Identify which cell holds the provided text, then report its (X, Y) central coordinate. 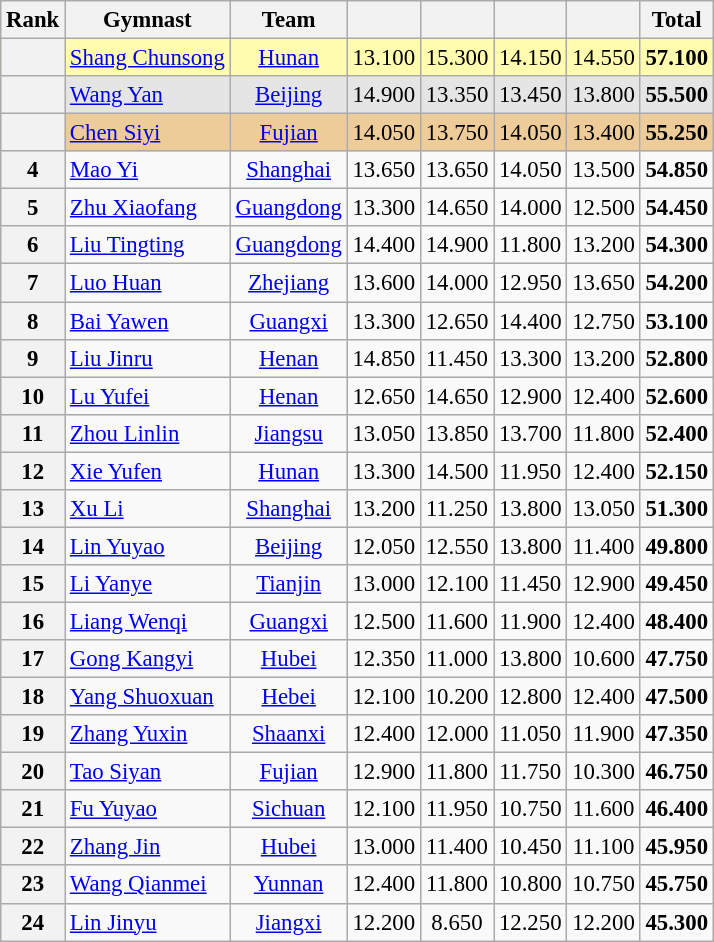
49.450 (676, 584)
55.250 (676, 133)
13.350 (456, 95)
Liu Jinru (148, 358)
Zhang Yuxin (148, 734)
17 (33, 659)
Shaanxi (288, 734)
Bai Yawen (148, 321)
8.650 (456, 922)
22 (33, 847)
13.500 (604, 170)
Zhu Xiaofang (148, 208)
52.150 (676, 471)
13.750 (456, 133)
Fu Yuyao (148, 809)
13.700 (530, 433)
6 (33, 245)
Lu Yufei (148, 396)
Luo Huan (148, 283)
52.400 (676, 433)
54.200 (676, 283)
51.300 (676, 509)
16 (33, 621)
24 (33, 922)
Tianjin (288, 584)
52.600 (676, 396)
53.100 (676, 321)
Xu Li (148, 509)
Jiangxi (288, 922)
13.100 (384, 58)
12.750 (604, 321)
Zhou Linlin (148, 433)
Chen Siyi (148, 133)
54.300 (676, 245)
48.400 (676, 621)
11.750 (530, 772)
12 (33, 471)
10.600 (604, 659)
Yunnan (288, 885)
11.000 (456, 659)
Liang Wenqi (148, 621)
23 (33, 885)
Hebei (288, 697)
Yang Shuoxuan (148, 697)
46.750 (676, 772)
Wang Yan (148, 95)
12.950 (530, 283)
47.500 (676, 697)
54.850 (676, 170)
12.350 (384, 659)
Mao Yi (148, 170)
20 (33, 772)
4 (33, 170)
Sichuan (288, 809)
45.750 (676, 885)
54.450 (676, 208)
Wang Qianmei (148, 885)
11.050 (530, 734)
13.400 (604, 133)
45.300 (676, 922)
10.300 (604, 772)
Xie Yufen (148, 471)
8 (33, 321)
Rank (33, 20)
11.250 (456, 509)
15.300 (456, 58)
Jiangsu (288, 433)
Tao Siyan (148, 772)
5 (33, 208)
57.100 (676, 58)
15 (33, 584)
47.350 (676, 734)
Shang Chunsong (148, 58)
Gymnast (148, 20)
14.850 (384, 358)
12.550 (456, 546)
18 (33, 697)
14 (33, 546)
Lin Jinyu (148, 922)
14.550 (604, 58)
11 (33, 433)
Team (288, 20)
52.800 (676, 358)
45.950 (676, 847)
10.450 (530, 847)
11.100 (604, 847)
12.000 (456, 734)
55.500 (676, 95)
7 (33, 283)
10.800 (530, 885)
Zhang Jin (148, 847)
Li Yanye (148, 584)
12.050 (384, 546)
19 (33, 734)
Total (676, 20)
13 (33, 509)
14.500 (456, 471)
Gong Kangyi (148, 659)
10.200 (456, 697)
46.400 (676, 809)
9 (33, 358)
21 (33, 809)
13.850 (456, 433)
Zhejiang (288, 283)
10 (33, 396)
49.800 (676, 546)
Liu Tingting (148, 245)
47.750 (676, 659)
12.250 (530, 922)
Lin Yuyao (148, 546)
12.800 (530, 697)
14.150 (530, 58)
13.450 (530, 95)
13.600 (384, 283)
